Return [x, y] of the center of cell containing provided text 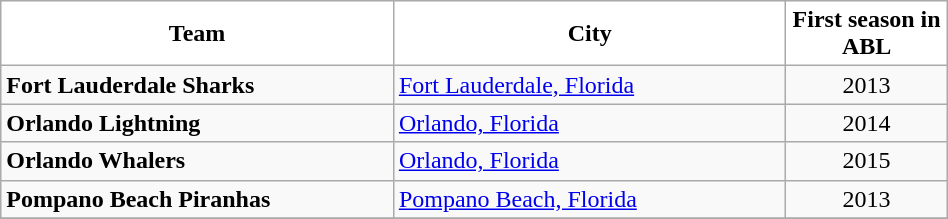
Orlando Whalers [198, 161]
Pompano Beach Piranhas [198, 199]
Pompano Beach, Florida [590, 199]
First season in ABL [866, 34]
2015 [866, 161]
Orlando Lightning [198, 123]
Team [198, 34]
2014 [866, 123]
Fort Lauderdale Sharks [198, 85]
Fort Lauderdale, Florida [590, 85]
City [590, 34]
